Scan for the cell matching the given text and deliver its (X, Y) coordinate at center. 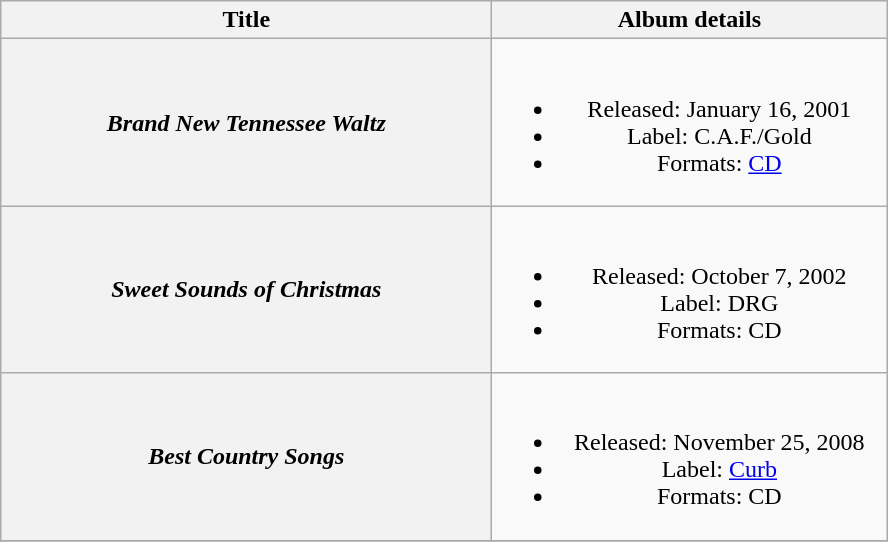
Sweet Sounds of Christmas (246, 290)
Released: November 25, 2008Label: CurbFormats: CD (690, 456)
Best Country Songs (246, 456)
Released: October 7, 2002Label: DRGFormats: CD (690, 290)
Released: January 16, 2001Label: C.A.F./GoldFormats: CD (690, 122)
Brand New Tennessee Waltz (246, 122)
Album details (690, 20)
Title (246, 20)
